Pinpoint the cell where the given text exists, returning its [x, y] midpoint coordinate. 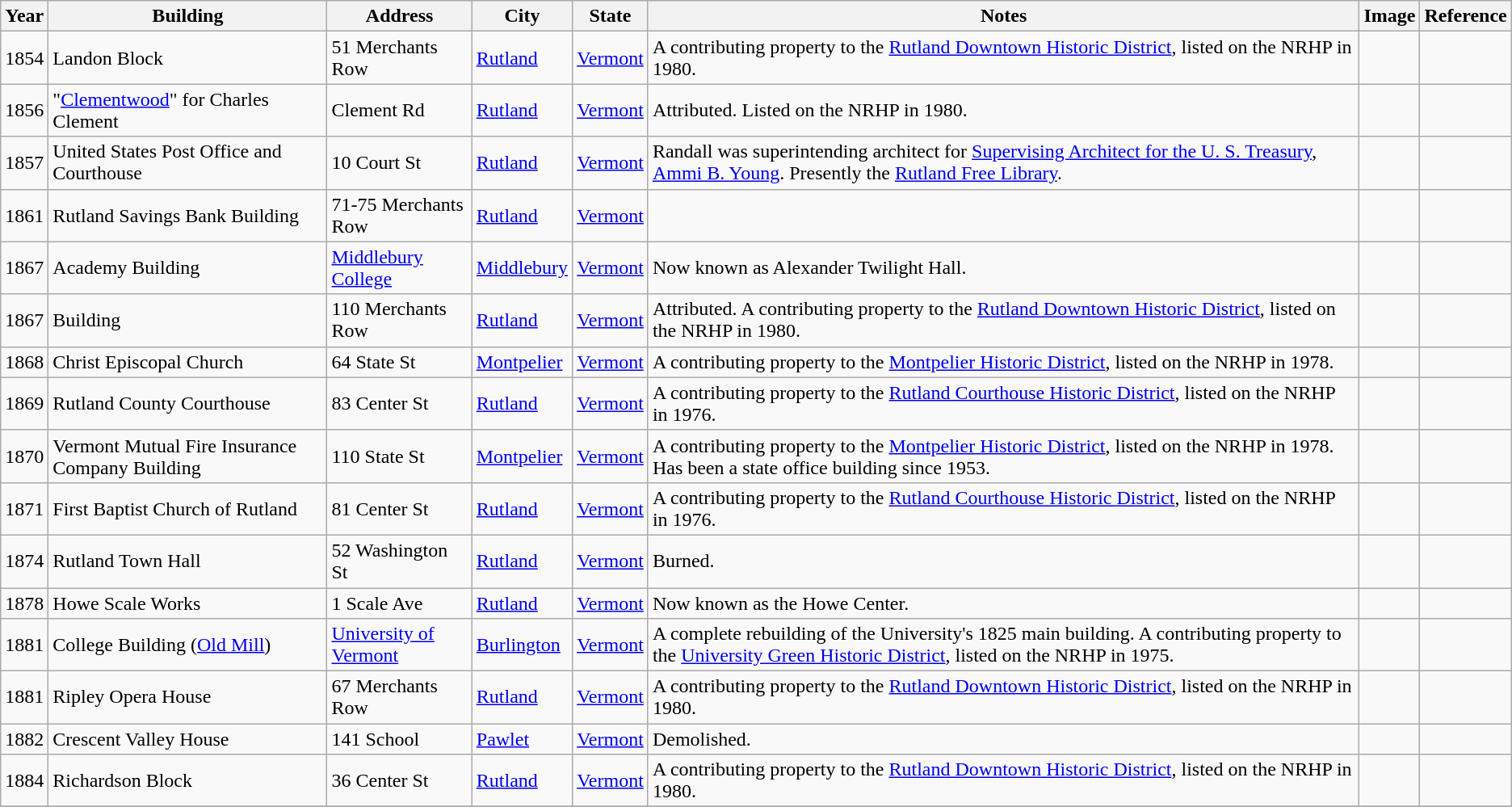
1882 [24, 739]
Year [24, 16]
Burned. [1003, 561]
36 Center St [399, 780]
Pawlet [522, 739]
Now known as Alexander Twilight Hall. [1003, 268]
University of Vermont [399, 645]
1874 [24, 561]
First Baptist Church of Rutland [187, 509]
Middlebury [522, 268]
A contributing property to the Montpelier Historic District, listed on the NRHP in 1978. [1003, 362]
1 Scale Ave [399, 603]
67 Merchants Row [399, 698]
110 State St [399, 456]
Crescent Valley House [187, 739]
81 Center St [399, 509]
United States Post Office and Courthouse [187, 163]
1854 [24, 58]
110 Merchants Row [399, 320]
College Building (Old Mill) [187, 645]
1871 [24, 509]
51 Merchants Row [399, 58]
1857 [24, 163]
Rutland County Courthouse [187, 404]
City [522, 16]
1878 [24, 603]
1869 [24, 404]
Landon Block [187, 58]
71-75 Merchants Row [399, 215]
141 School [399, 739]
Middlebury College [399, 268]
10 Court St [399, 163]
Demolished. [1003, 739]
Address [399, 16]
Notes [1003, 16]
Burlington [522, 645]
"Clementwood" for Charles Clement [187, 110]
Randall was superintending architect for Supervising Architect for the U. S. Treasury, Ammi B. Young. Presently the Rutland Free Library. [1003, 163]
Ripley Opera House [187, 698]
Howe Scale Works [187, 603]
Now known as the Howe Center. [1003, 603]
52 Washington St [399, 561]
Attributed. Listed on the NRHP in 1980. [1003, 110]
Attributed. A contributing property to the Rutland Downtown Historic District, listed on the NRHP in 1980. [1003, 320]
Christ Episcopal Church [187, 362]
State [611, 16]
Rutland Savings Bank Building [187, 215]
Reference [1465, 16]
Rutland Town Hall [187, 561]
Richardson Block [187, 780]
Clement Rd [399, 110]
64 State St [399, 362]
1884 [24, 780]
1868 [24, 362]
Image [1389, 16]
1856 [24, 110]
Vermont Mutual Fire Insurance Company Building [187, 456]
83 Center St [399, 404]
1861 [24, 215]
1870 [24, 456]
Academy Building [187, 268]
A contributing property to the Montpelier Historic District, listed on the NRHP in 1978. Has been a state office building since 1953. [1003, 456]
